Return the (x, y) coordinate for the center point of the cell that contains the specified text.  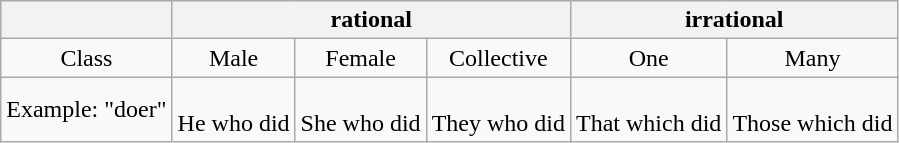
Those which did (812, 110)
Class (86, 58)
That which did (649, 110)
One (649, 58)
She who did (360, 110)
Male (234, 58)
Many (812, 58)
rational (371, 20)
He who did (234, 110)
Example: "doer" (86, 110)
Female (360, 58)
irrational (734, 20)
Collective (498, 58)
They who did (498, 110)
